Scan for the cell matching the given text and deliver its [X, Y] coordinate at center. 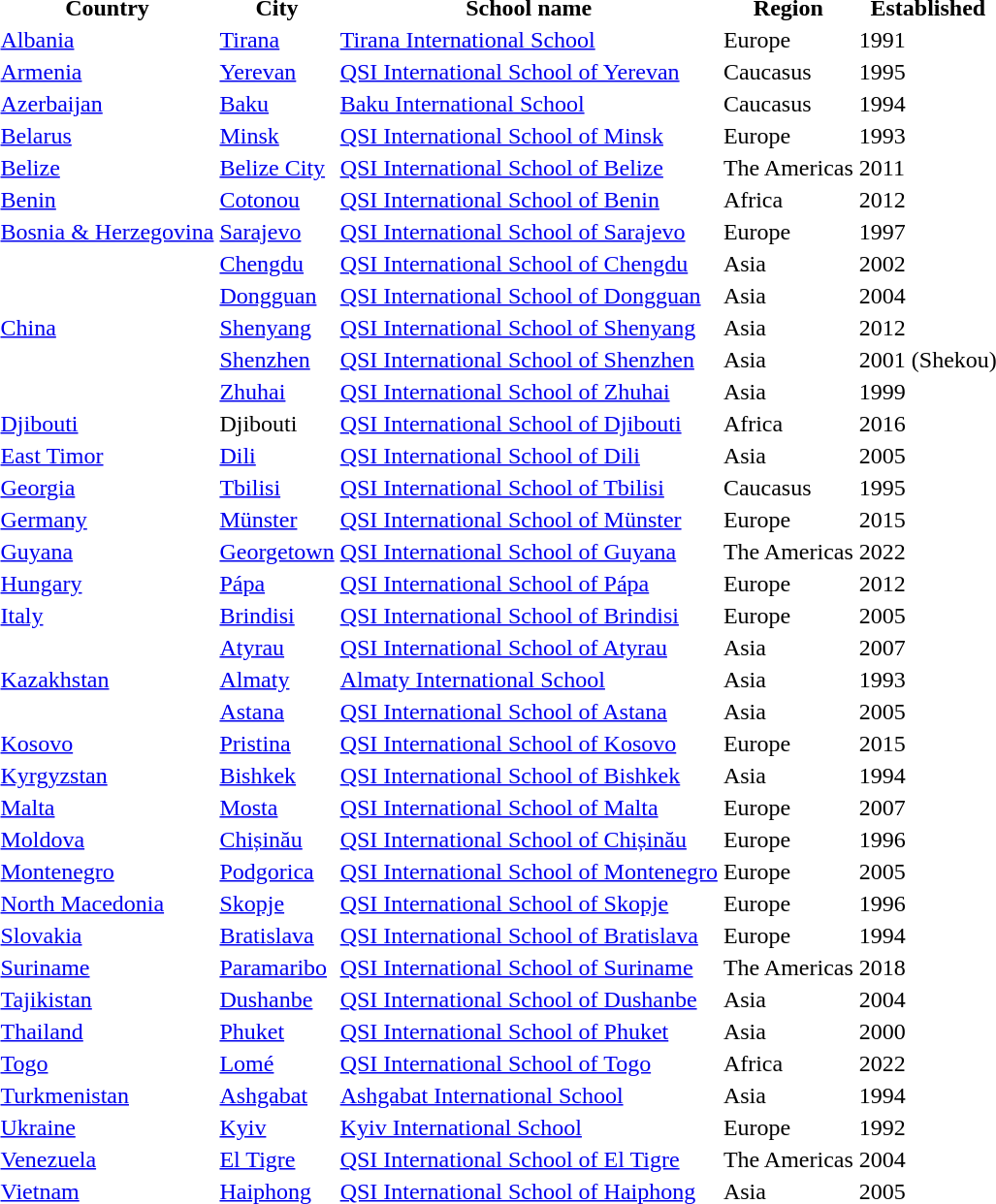
Almaty International School [529, 680]
Bishkek [277, 776]
QSI International School of Chengdu [529, 264]
QSI International School of Malta [529, 808]
Tirana International School [529, 40]
Mosta [277, 808]
QSI International School of Suriname [529, 967]
Lomé [277, 1063]
Ashgabat [277, 1095]
QSI International School of Chișinău [529, 840]
Chișinău [277, 840]
QSI International School of Dili [529, 456]
Georgetown [277, 552]
QSI International School of Brindisi [529, 616]
QSI International School of Münster [529, 520]
Atyrau [277, 648]
Dongguan [277, 296]
QSI International School of Zhuhai [529, 392]
QSI International School of Belize [529, 168]
Pápa [277, 584]
Dushanbe [277, 999]
Kyiv International School [529, 1127]
QSI International School of Yerevan [529, 72]
QSI International School of Pápa [529, 584]
Cotonou [277, 200]
Brindisi [277, 616]
Yerevan [277, 72]
Shenyang [277, 328]
Minsk [277, 136]
Astana [277, 712]
Bratislava [277, 935]
Pristina [277, 744]
QSI International School of Skopje [529, 903]
QSI International School of Dongguan [529, 296]
El Tigre [277, 1159]
Dili [277, 456]
Shenzhen [277, 360]
Münster [277, 520]
Djibouti [277, 424]
QSI International School of Kosovo [529, 744]
QSI International School of Tbilisi [529, 488]
QSI International School of Shenyang [529, 328]
QSI International School of Djibouti [529, 424]
Baku International School [529, 104]
QSI International School of Sarajevo [529, 232]
QSI International School of Dushanbe [529, 999]
QSI International School of Guyana [529, 552]
QSI International School of Bratislava [529, 935]
QSI International School of Benin [529, 200]
Almaty [277, 680]
Baku [277, 104]
QSI International School of Shenzhen [529, 360]
Tbilisi [277, 488]
QSI International School of Minsk [529, 136]
Paramaribo [277, 967]
QSI International School of Bishkek [529, 776]
QSI International School of Togo [529, 1063]
QSI International School of El Tigre [529, 1159]
Kyiv [277, 1127]
Podgorica [277, 871]
Chengdu [277, 264]
QSI International School of Atyrau [529, 648]
QSI International School of Phuket [529, 1031]
Belize City [277, 168]
Zhuhai [277, 392]
Tirana [277, 40]
QSI International School of Montenegro [529, 871]
Skopje [277, 903]
Phuket [277, 1031]
QSI International School of Astana [529, 712]
Sarajevo [277, 232]
Ashgabat International School [529, 1095]
